Return the (x, y) coordinate for the center point of the cell that contains the specified text.  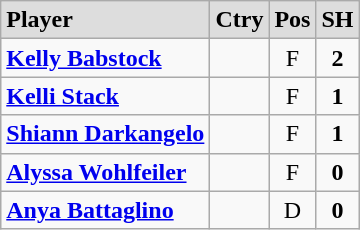
Anya Battaglino (106, 210)
Kelli Stack (106, 96)
Pos (292, 20)
Kelly Babstock (106, 58)
SH (338, 20)
Alyssa Wohlfeiler (106, 172)
Shiann Darkangelo (106, 134)
D (292, 210)
2 (338, 58)
Player (106, 20)
Ctry (240, 20)
